For the text-containing cell, return its midpoint in [x, y] coordinate format. 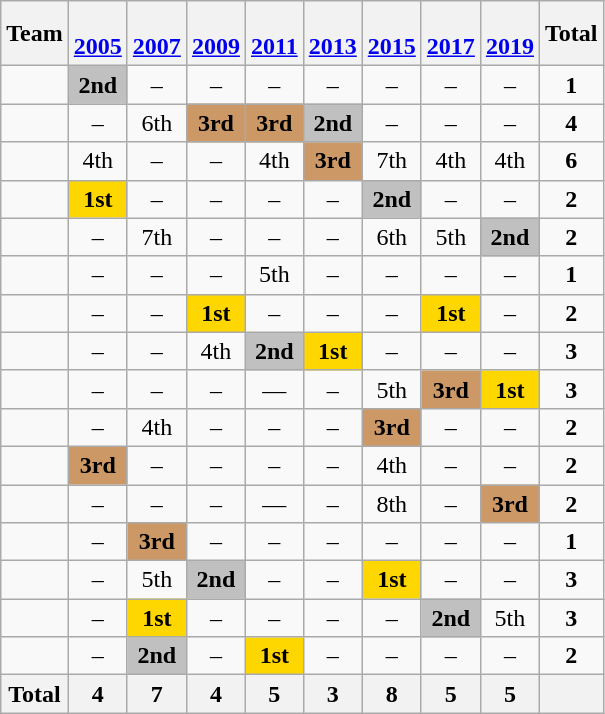
2009 [216, 34]
2019 [510, 34]
8th [392, 503]
2015 [392, 34]
2011 [274, 34]
Team [35, 34]
2013 [332, 34]
2017 [450, 34]
2005 [98, 34]
7 [156, 694]
8 [392, 694]
2007 [156, 34]
6 [571, 161]
